Search for the cell housing the specified text and yield its (x, y) center coordinate. 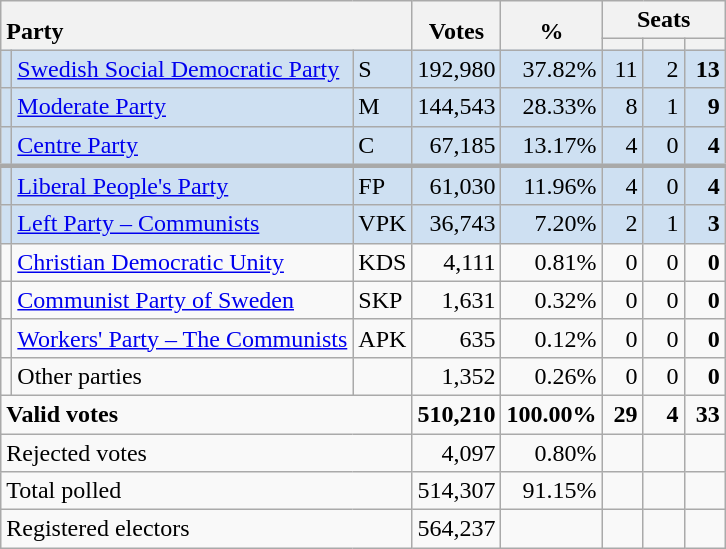
11.96% (552, 186)
M (382, 107)
635 (456, 338)
SKP (382, 300)
37.82% (552, 69)
28.33% (552, 107)
13 (704, 69)
514,307 (456, 491)
91.15% (552, 491)
61,030 (456, 186)
33 (704, 414)
Liberal People's Party (182, 186)
APK (382, 338)
Seats (664, 20)
% (552, 26)
510,210 (456, 414)
Rejected votes (206, 453)
4,097 (456, 453)
29 (622, 414)
0.80% (552, 453)
7.20% (552, 224)
Centre Party (182, 146)
S (382, 69)
36,743 (456, 224)
0.12% (552, 338)
Valid votes (206, 414)
0.81% (552, 262)
Other parties (182, 376)
0.26% (552, 376)
Workers' Party – The Communists (182, 338)
KDS (382, 262)
13.17% (552, 146)
3 (704, 224)
Left Party – Communists (182, 224)
100.00% (552, 414)
Total polled (206, 491)
1,631 (456, 300)
Registered electors (206, 529)
11 (622, 69)
192,980 (456, 69)
Swedish Social Democratic Party (182, 69)
VPK (382, 224)
1,352 (456, 376)
0.32% (552, 300)
Party (206, 26)
67,185 (456, 146)
FP (382, 186)
8 (622, 107)
Communist Party of Sweden (182, 300)
144,543 (456, 107)
9 (704, 107)
Votes (456, 26)
564,237 (456, 529)
Christian Democratic Unity (182, 262)
Moderate Party (182, 107)
C (382, 146)
4,111 (456, 262)
